Determine the (x, y) coordinate at the center of the cell enclosing the given text.  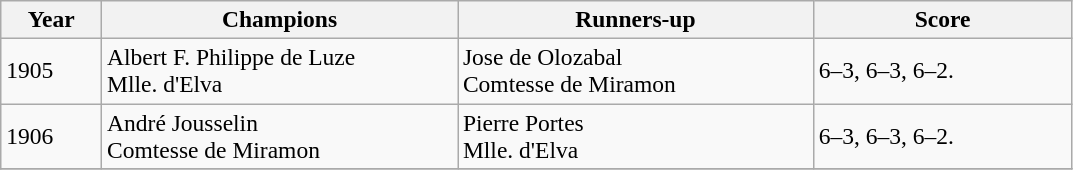
Runners-up (636, 19)
Pierre Portes Mlle. d'Elva (636, 136)
1906 (52, 136)
André Jousselin Comtesse de Miramon (280, 136)
Year (52, 19)
Score (942, 19)
Champions (280, 19)
Albert F. Philippe de Luze Mlle. d'Elva (280, 70)
Jose de Olozabal Comtesse de Miramon (636, 70)
1905 (52, 70)
